Return (x, y) of the center of cell containing provided text 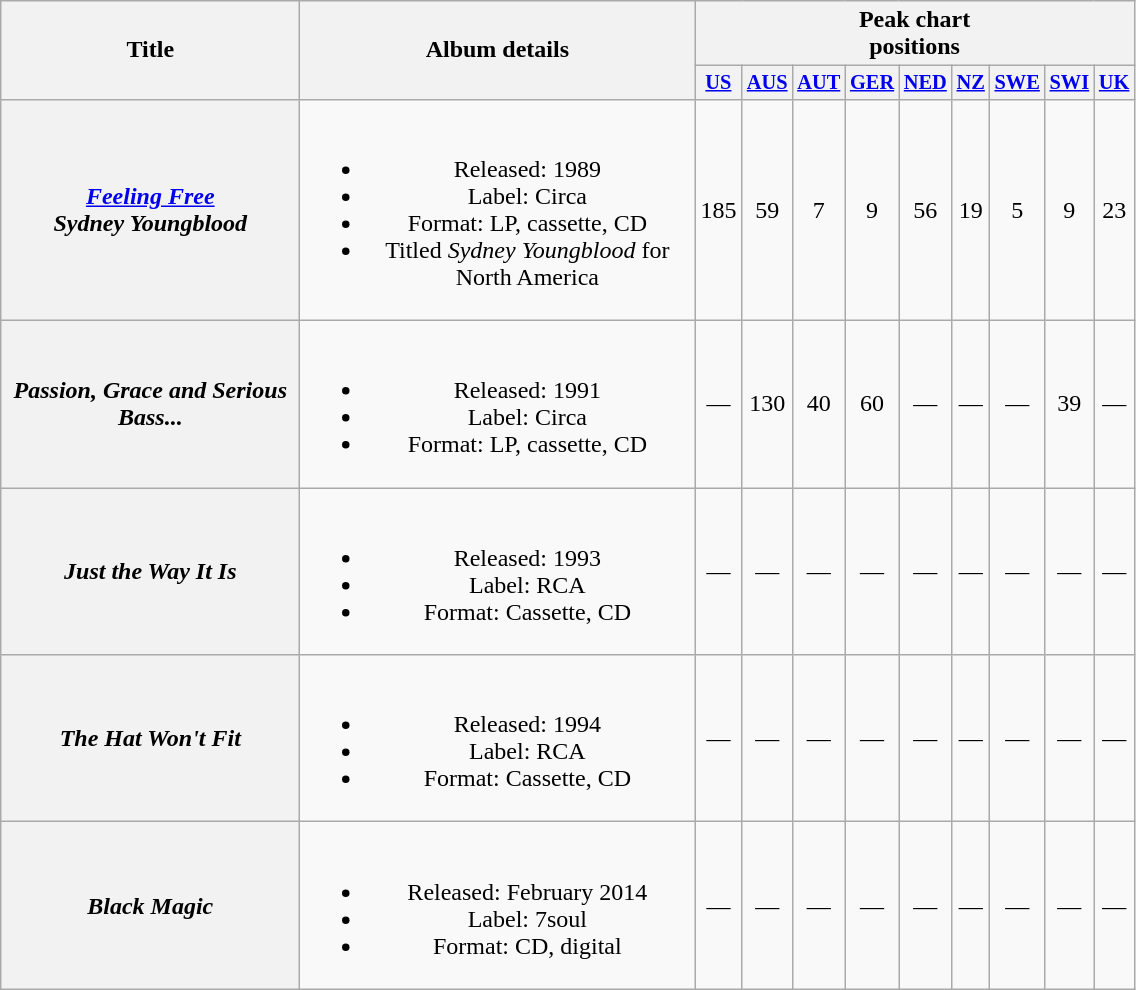
130 (767, 404)
Released: 1991Label: CircaFormat: LP, cassette, CD (498, 404)
23 (1114, 210)
5 (1018, 210)
The Hat Won't Fit (150, 738)
GER (872, 83)
185 (718, 210)
UK (1114, 83)
Just the Way It Is (150, 572)
AUS (767, 83)
Black Magic (150, 906)
56 (926, 210)
Released: 1993Label: RCAFormat: Cassette, CD (498, 572)
Title (150, 50)
Released: 1994Label: RCAFormat: Cassette, CD (498, 738)
60 (872, 404)
Released: 1989Label: CircaFormat: LP, cassette, CDTitled Sydney Youngblood for North America (498, 210)
Passion, Grace and Serious Bass... (150, 404)
59 (767, 210)
19 (971, 210)
39 (1070, 404)
US (718, 83)
SWE (1018, 83)
Released: February 2014Label: 7soulFormat: CD, digital (498, 906)
NZ (971, 83)
SWI (1070, 83)
NED (926, 83)
Feeling Free Sydney Youngblood (150, 210)
40 (818, 404)
AUT (818, 83)
Peak chartpositions (914, 34)
Album details (498, 50)
7 (818, 210)
